Find where the given text appears and provide that cell's center as (X, Y) coordinate. 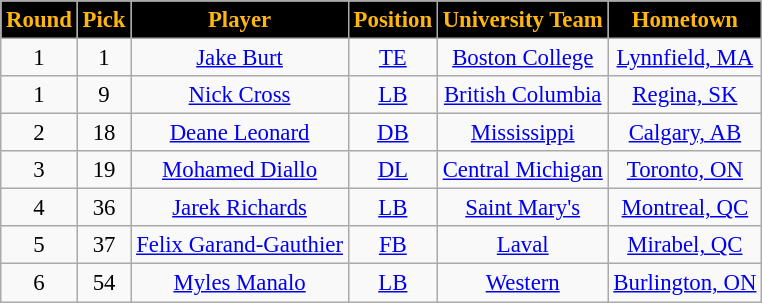
Lynnfield, MA (685, 58)
FB (392, 245)
TE (392, 58)
Felix Garand-Gauthier (240, 245)
19 (104, 170)
DL (392, 170)
British Columbia (522, 95)
Hometown (685, 20)
4 (39, 208)
37 (104, 245)
Nick Cross (240, 95)
54 (104, 283)
36 (104, 208)
University Team (522, 20)
Pick (104, 20)
2 (39, 133)
3 (39, 170)
Myles Manalo (240, 283)
Jake Burt (240, 58)
Mohamed Diallo (240, 170)
Central Michigan (522, 170)
Saint Mary's (522, 208)
Player (240, 20)
Position (392, 20)
Calgary, AB (685, 133)
Boston College (522, 58)
Round (39, 20)
Toronto, ON (685, 170)
Western (522, 283)
Mississippi (522, 133)
5 (39, 245)
Regina, SK (685, 95)
9 (104, 95)
Laval (522, 245)
6 (39, 283)
Montreal, QC (685, 208)
18 (104, 133)
Burlington, ON (685, 283)
Deane Leonard (240, 133)
Mirabel, QC (685, 245)
DB (392, 133)
Jarek Richards (240, 208)
